Locate the cell with the specified text and output its [X, Y] center coordinate. 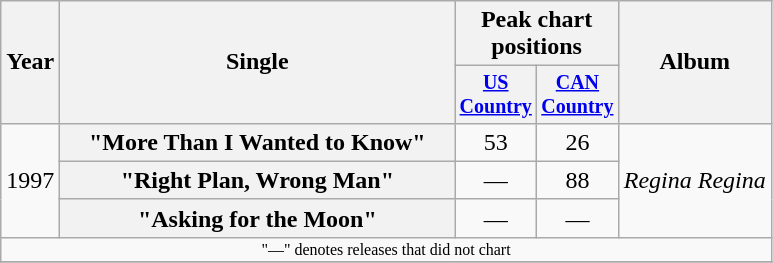
Single [258, 62]
"More Than I Wanted to Know" [258, 142]
Regina Regina [694, 180]
"Asking for the Moon" [258, 218]
88 [578, 180]
US Country [496, 94]
1997 [30, 180]
26 [578, 142]
"—" denotes releases that did not chart [386, 249]
Peak chartpositions [536, 34]
53 [496, 142]
"Right Plan, Wrong Man" [258, 180]
CAN Country [578, 94]
Album [694, 62]
Year [30, 62]
